Capture the cell that displays the provided text and extract its [X, Y] central coordinate. 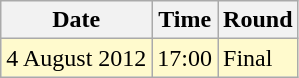
Final [258, 58]
Time [185, 20]
Round [258, 20]
Date [76, 20]
17:00 [185, 58]
4 August 2012 [76, 58]
